Return (x, y) of the center of cell containing provided text 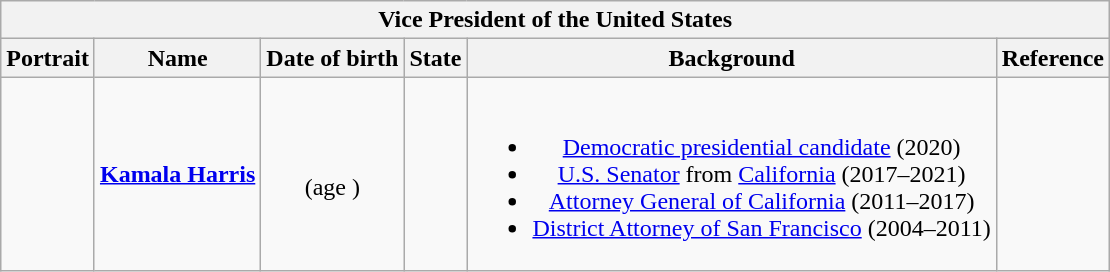
Portrait (48, 58)
Vice President of the United States (556, 20)
State (436, 58)
Background (732, 58)
Date of birth (332, 58)
(age ) (332, 174)
Kamala Harris (177, 174)
Reference (1052, 58)
Name (177, 58)
